Return the (x, y) coordinate for the center point of the cell that contains the specified text.  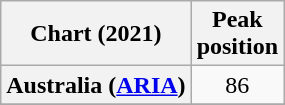
Peakposition (237, 34)
86 (237, 85)
Chart (2021) (96, 34)
Australia (ARIA) (96, 85)
